Scan for the cell matching the given text and deliver its [x, y] coordinate at center. 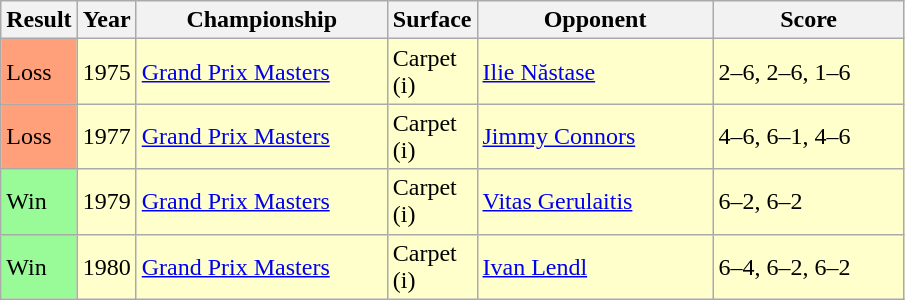
2–6, 2–6, 1–6 [808, 72]
Vitas Gerulaitis [595, 202]
Result [39, 20]
1977 [106, 136]
Score [808, 20]
Championship [262, 20]
1980 [106, 266]
Surface [432, 20]
Ivan Lendl [595, 266]
4–6, 6–1, 4–6 [808, 136]
6–2, 6–2 [808, 202]
1979 [106, 202]
6–4, 6–2, 6–2 [808, 266]
Year [106, 20]
Ilie Năstase [595, 72]
Jimmy Connors [595, 136]
Opponent [595, 20]
1975 [106, 72]
